For the text-containing cell, return its midpoint in [X, Y] coordinate format. 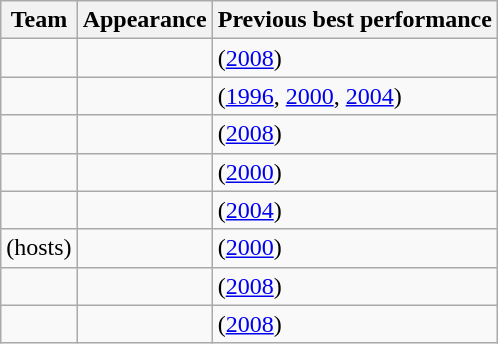
(2004) [354, 210]
Team [39, 20]
(hosts) [39, 248]
Previous best performance [354, 20]
Appearance [144, 20]
(1996, 2000, 2004) [354, 96]
